For the text-containing cell, return its midpoint in (X, Y) coordinate format. 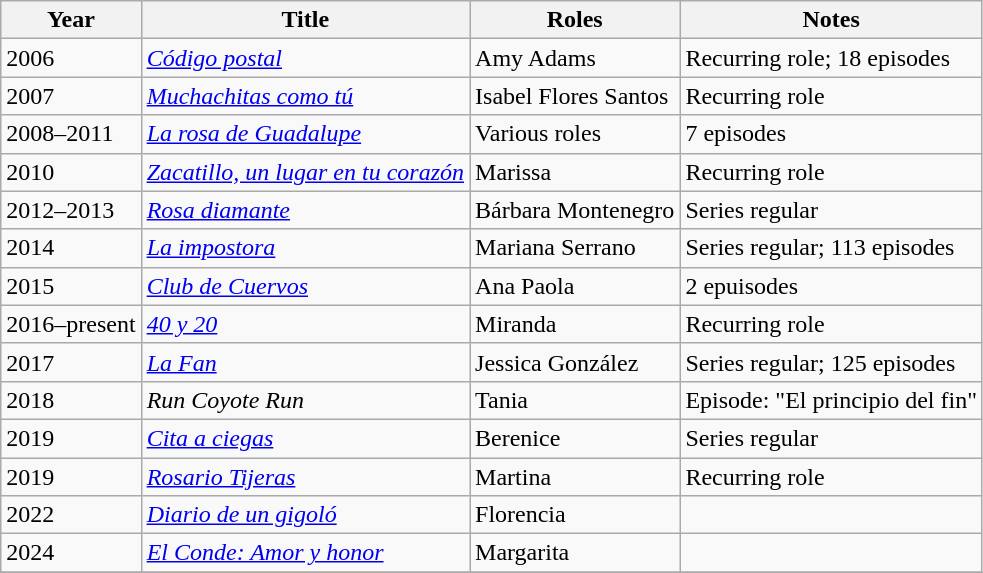
Various roles (575, 134)
Tania (575, 400)
Series regular; 125 episodes (832, 362)
Amy Adams (575, 58)
Isabel Flores Santos (575, 96)
2008–2011 (71, 134)
Marissa (575, 172)
Club de Cuervos (305, 286)
2007 (71, 96)
Notes (832, 20)
2016–present (71, 324)
Ana Paola (575, 286)
2022 (71, 515)
La Fan (305, 362)
2015 (71, 286)
2024 (71, 553)
2014 (71, 248)
Margarita (575, 553)
2006 (71, 58)
2017 (71, 362)
Title (305, 20)
El Conde: Amor y honor (305, 553)
Código postal (305, 58)
Miranda (575, 324)
Cita a ciegas (305, 438)
2010 (71, 172)
Bárbara Montenegro (575, 210)
Martina (575, 477)
La impostora (305, 248)
Mariana Serrano (575, 248)
La rosa de Guadalupe (305, 134)
2 epuisodes (832, 286)
Zacatillo, un lugar en tu corazón (305, 172)
Berenice (575, 438)
Jessica González (575, 362)
7 episodes (832, 134)
Year (71, 20)
Recurring role; 18 episodes (832, 58)
Rosa diamante (305, 210)
Rosario Tijeras (305, 477)
Episode: "El principio del fin" (832, 400)
40 y 20 (305, 324)
Roles (575, 20)
Series regular; 113 episodes (832, 248)
Run Coyote Run (305, 400)
Florencia (575, 515)
2018 (71, 400)
Diario de un gigoló (305, 515)
2012–2013 (71, 210)
Muchachitas como tú (305, 96)
